Capture the cell that displays the provided text and extract its [X, Y] central coordinate. 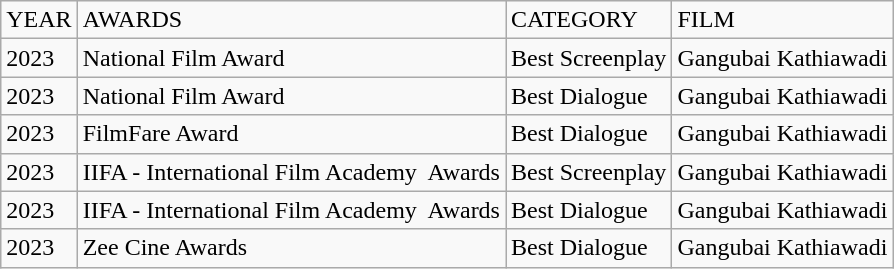
Zee Cine Awards [291, 248]
CATEGORY [589, 20]
FilmFare Award [291, 134]
YEAR [39, 20]
AWARDS [291, 20]
FILM [782, 20]
